Detect which cell encompasses the target text, then output its [x, y] center coordinate. 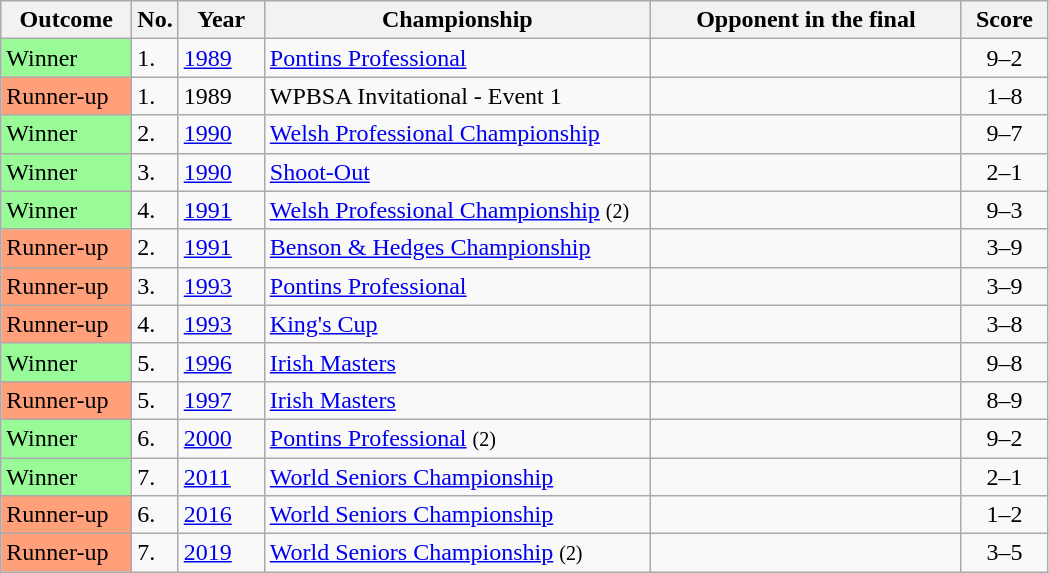
World Seniors Championship (2) [457, 553]
9–8 [1004, 362]
3–5 [1004, 553]
Welsh Professional Championship [457, 134]
8–9 [1004, 400]
Year [221, 20]
2019 [221, 553]
9–7 [1004, 134]
Score [1004, 20]
1997 [221, 400]
2016 [221, 515]
Welsh Professional Championship (2) [457, 210]
1–2 [1004, 515]
3–8 [1004, 324]
1–8 [1004, 96]
Benson & Hedges Championship [457, 248]
Championship [457, 20]
2011 [221, 477]
Opponent in the final [806, 20]
WPBSA Invitational - Event 1 [457, 96]
9–3 [1004, 210]
1996 [221, 362]
2000 [221, 438]
Outcome [66, 20]
Shoot-Out [457, 172]
Pontins Professional (2) [457, 438]
King's Cup [457, 324]
No. [155, 20]
